Capture the cell that displays the provided text and extract its (x, y) central coordinate. 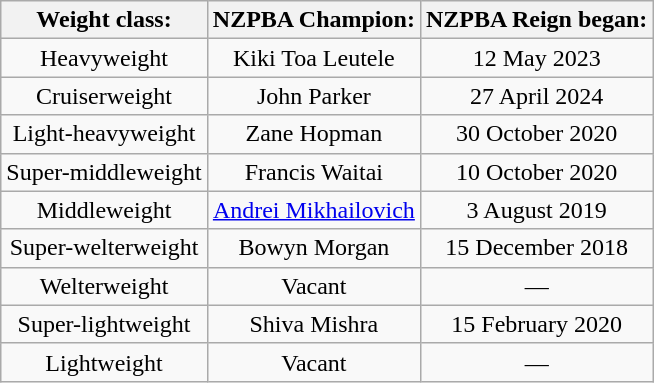
Super-welterweight (104, 248)
12 May 2023 (536, 58)
Super-middleweight (104, 172)
3 August 2019 (536, 210)
Cruiserweight (104, 96)
NZPBA Champion: (314, 20)
Weight class: (104, 20)
Welterweight (104, 286)
Middleweight (104, 210)
Bowyn Morgan (314, 248)
Kiki Toa Leutele (314, 58)
Light-heavyweight (104, 134)
Francis Waitai (314, 172)
Lightweight (104, 362)
27 April 2024 (536, 96)
10 October 2020 (536, 172)
John Parker (314, 96)
Andrei Mikhailovich (314, 210)
NZPBA Reign began: (536, 20)
15 February 2020 (536, 324)
Shiva Mishra (314, 324)
15 December 2018 (536, 248)
30 October 2020 (536, 134)
Zane Hopman (314, 134)
Super-lightweight (104, 324)
Heavyweight (104, 58)
